Capture the cell that displays the provided text and extract its [X, Y] central coordinate. 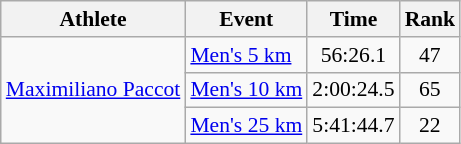
Men's 25 km [246, 126]
56:26.1 [353, 55]
Athlete [94, 19]
2:00:24.5 [353, 90]
Men's 10 km [246, 90]
22 [430, 126]
47 [430, 55]
Rank [430, 19]
5:41:44.7 [353, 126]
Time [353, 19]
Maximiliano Paccot [94, 90]
Event [246, 19]
Men's 5 km [246, 55]
65 [430, 90]
